For the text-containing cell, return its midpoint in [X, Y] coordinate format. 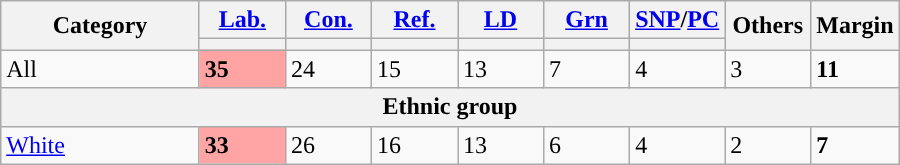
3 [768, 69]
15 [414, 69]
Lab. [242, 20]
Con. [328, 20]
White [100, 145]
Margin [855, 26]
SNP/PC [678, 20]
2 [768, 145]
33 [242, 145]
11 [855, 69]
Others [768, 26]
Ref. [414, 20]
16 [414, 145]
Category [100, 26]
26 [328, 145]
All [100, 69]
24 [328, 69]
6 [587, 145]
35 [242, 69]
LD [501, 20]
Ethnic group [450, 107]
Grn [587, 20]
